Extract the (X, Y) coordinate from the center of the cell holding the provided text.  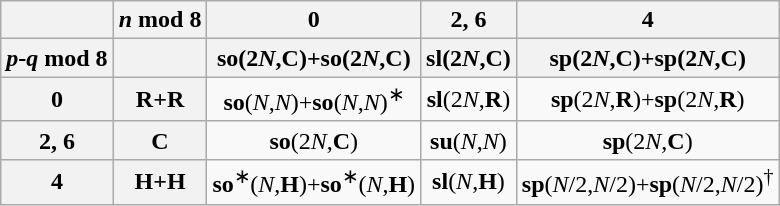
sp(2N,C) (648, 140)
R+R (160, 100)
sl(2N,R) (469, 100)
H+H (160, 182)
su(N,N) (469, 140)
so(N,N)+so(N,N)∗ (314, 100)
sp(N/2,N/2)+sp(N/2,N/2)† (648, 182)
sp(2N,C)+sp(2N,C) (648, 58)
sl(N,H) (469, 182)
so(2N,C)+so(2N,C) (314, 58)
sp(2N,R)+sp(2N,R) (648, 100)
so(2N,C) (314, 140)
so∗(N,H)+so∗(N,H) (314, 182)
p-q mod 8 (57, 58)
sl(2N,C) (469, 58)
n mod 8 (160, 20)
C (160, 140)
